Scan for the cell matching the given text and deliver its [x, y] coordinate at center. 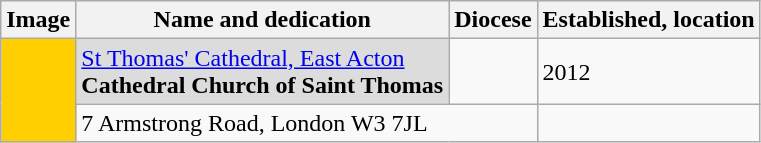
7 Armstrong Road, London W3 7JL [306, 123]
St Thomas' Cathedral, East Acton Cathedral Church of Saint Thomas [262, 72]
Name and dedication [262, 20]
2012 [648, 72]
Image [38, 20]
Established, location [648, 20]
Diocese [493, 20]
